Find where the given text appears and provide that cell's center as [x, y] coordinate. 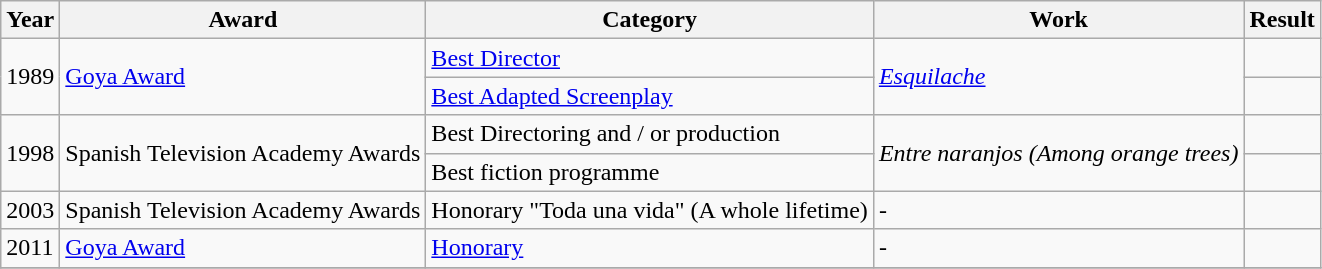
Work [1058, 20]
1989 [30, 77]
Result [1282, 20]
Category [650, 20]
2003 [30, 210]
Best Adapted Screenplay [650, 96]
Best fiction programme [650, 172]
Best Directoring and / or production [650, 134]
Best Director [650, 58]
Honorary [650, 248]
Entre naranjos (Among orange trees) [1058, 153]
Award [243, 20]
1998 [30, 153]
Esquilache [1058, 77]
Honorary "Toda una vida" (A whole lifetime) [650, 210]
Year [30, 20]
2011 [30, 248]
